Pinpoint the cell where the given text exists, returning its (x, y) midpoint coordinate. 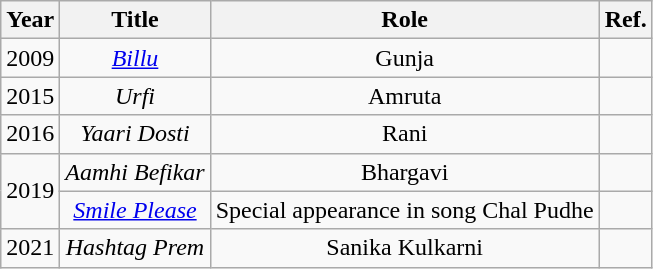
Aamhi Befikar (135, 172)
Bhargavi (404, 172)
Rani (404, 134)
Title (135, 20)
Role (404, 20)
Special appearance in song Chal Pudhe (404, 210)
2019 (30, 191)
2021 (30, 248)
Sanika Kulkarni (404, 248)
Urfi (135, 96)
Year (30, 20)
2009 (30, 58)
2016 (30, 134)
Ref. (626, 20)
Yaari Dosti (135, 134)
Smile Please (135, 210)
Gunja (404, 58)
Hashtag Prem (135, 248)
2015 (30, 96)
Billu (135, 58)
Amruta (404, 96)
